Search for the cell housing the specified text and yield its [x, y] center coordinate. 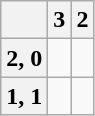
2, 0 [24, 58]
1, 1 [24, 96]
2 [82, 20]
3 [60, 20]
